Capture the cell that displays the provided text and extract its [x, y] central coordinate. 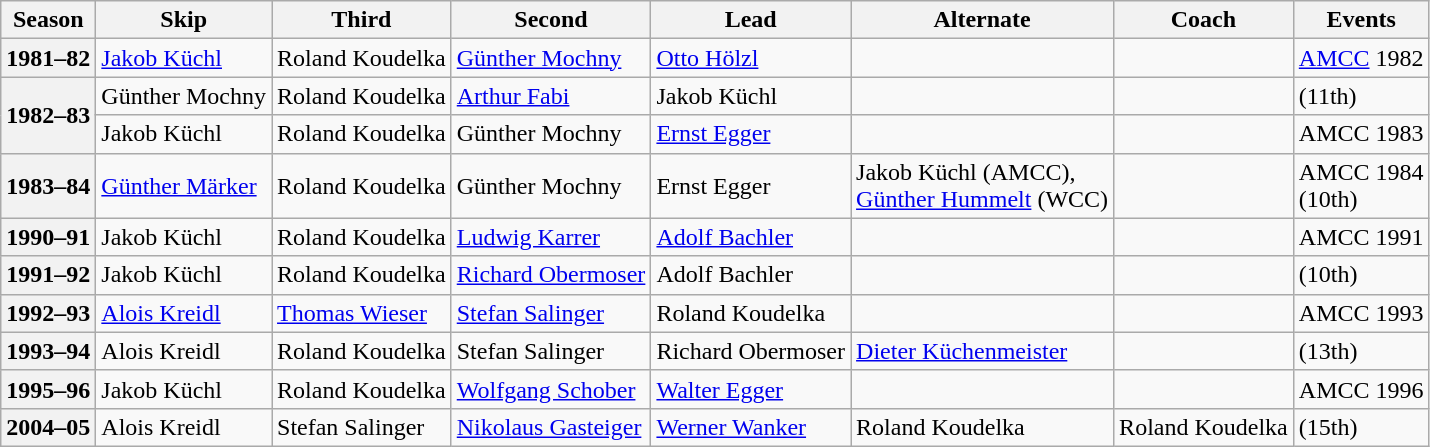
AMCC 1991 [1361, 237]
(15th) [1361, 427]
AMCC 1996 [1361, 389]
Dieter Küchenmeister [982, 351]
Nikolaus Gasteiger [551, 427]
Alternate [982, 20]
1983–84 [48, 186]
AMCC 1982 [1361, 58]
Events [1361, 20]
Third [362, 20]
Second [551, 20]
1981–82 [48, 58]
(11th) [1361, 96]
1992–93 [48, 313]
Coach [1204, 20]
1993–94 [48, 351]
Werner Wanker [751, 427]
Thomas Wieser [362, 313]
AMCC 1983 [1361, 134]
Jakob Küchl (AMCC),Günther Hummelt (WCC) [982, 186]
1982–83 [48, 115]
AMCC 1984 (10th) [1361, 186]
1991–92 [48, 275]
2004–05 [48, 427]
1995–96 [48, 389]
(13th) [1361, 351]
(10th) [1361, 275]
Arthur Fabi [551, 96]
Season [48, 20]
Ludwig Karrer [551, 237]
Skip [184, 20]
Otto Hölzl [751, 58]
1990–91 [48, 237]
Lead [751, 20]
Günther Märker [184, 186]
AMCC 1993 [1361, 313]
Walter Egger [751, 389]
Wolfgang Schober [551, 389]
